Identify which cell holds the provided text, then report its (X, Y) central coordinate. 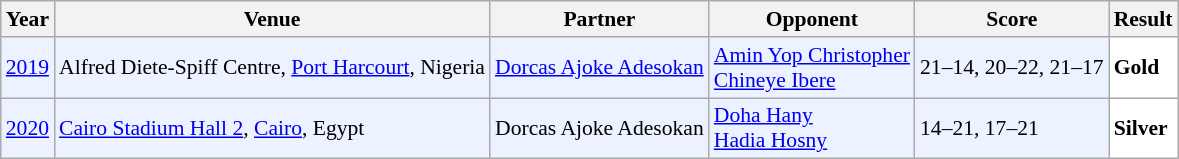
Gold (1144, 68)
Alfred Diete-Spiff Centre, Port Harcourt, Nigeria (272, 68)
21–14, 20–22, 21–17 (1012, 68)
Doha Hany Hadia Hosny (812, 128)
Cairo Stadium Hall 2, Cairo, Egypt (272, 128)
Result (1144, 19)
Silver (1144, 128)
14–21, 17–21 (1012, 128)
Amin Yop Christopher Chineye Ibere (812, 68)
2020 (28, 128)
Venue (272, 19)
Partner (600, 19)
Year (28, 19)
Opponent (812, 19)
2019 (28, 68)
Score (1012, 19)
